Return the (x, y) coordinate for the center point of the cell that contains the specified text.  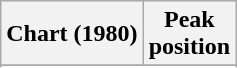
Chart (1980) (72, 34)
Peakposition (189, 34)
